Scan for the cell matching the given text and deliver its [x, y] coordinate at center. 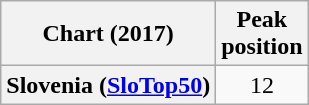
Chart (2017) [108, 34]
Peakposition [262, 34]
Slovenia (SloTop50) [108, 85]
12 [262, 85]
